Determine the [x, y] coordinate at the center of the cell enclosing the given text.  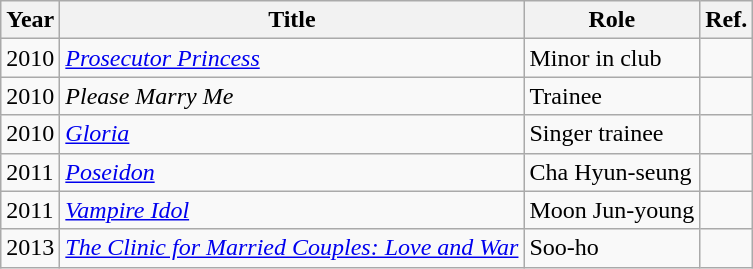
Role [612, 20]
Vampire Idol [292, 210]
Prosecutor Princess [292, 58]
Ref. [726, 20]
Moon Jun-young [612, 210]
The Clinic for Married Couples: Love and War [292, 248]
Poseidon [292, 172]
Soo-ho [612, 248]
Gloria [292, 134]
Title [292, 20]
Year [30, 20]
Cha Hyun-seung [612, 172]
Please Marry Me [292, 96]
Singer trainee [612, 134]
Minor in club [612, 58]
Trainee [612, 96]
2013 [30, 248]
